Pinpoint the cell where the given text exists, returning its (X, Y) midpoint coordinate. 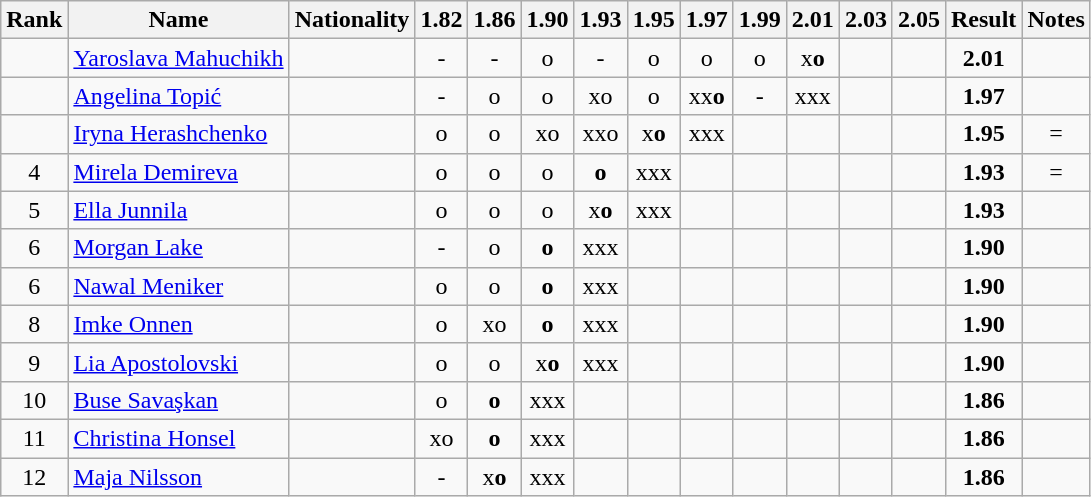
12 (34, 477)
Yaroslava Mahuchikh (178, 58)
Lia Apostolovski (178, 362)
Result (983, 20)
9 (34, 362)
Rank (34, 20)
Maja Nilsson (178, 477)
1.99 (760, 20)
2.05 (918, 20)
10 (34, 400)
Name (178, 20)
Christina Honsel (178, 438)
Buse Savaşkan (178, 400)
Angelina Topić (178, 96)
5 (34, 210)
1.82 (442, 20)
Imke Onnen (178, 324)
11 (34, 438)
Ella Junnila (178, 210)
Nawal Meniker (178, 286)
8 (34, 324)
4 (34, 172)
Morgan Lake (178, 248)
Notes (1056, 20)
Nationality (352, 20)
Iryna Herashchenko (178, 134)
2.03 (866, 20)
Mirela Demireva (178, 172)
